Provide the [x, y] coordinate of the cell's center where the given text is located.  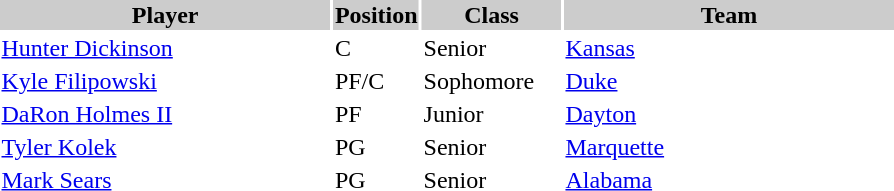
Sophomore [492, 81]
C [376, 48]
PF/C [376, 81]
Marquette [729, 147]
PG [376, 147]
Kansas [729, 48]
Hunter Dickinson [165, 48]
Class [492, 15]
Dayton [729, 114]
Kyle Filipowski [165, 81]
Junior [492, 114]
Duke [729, 81]
PF [376, 114]
DaRon Holmes II [165, 114]
Tyler Kolek [165, 147]
Team [729, 15]
Player [165, 15]
Position [376, 15]
